Provide the [x, y] coordinate of the cell's center where the given text is located.  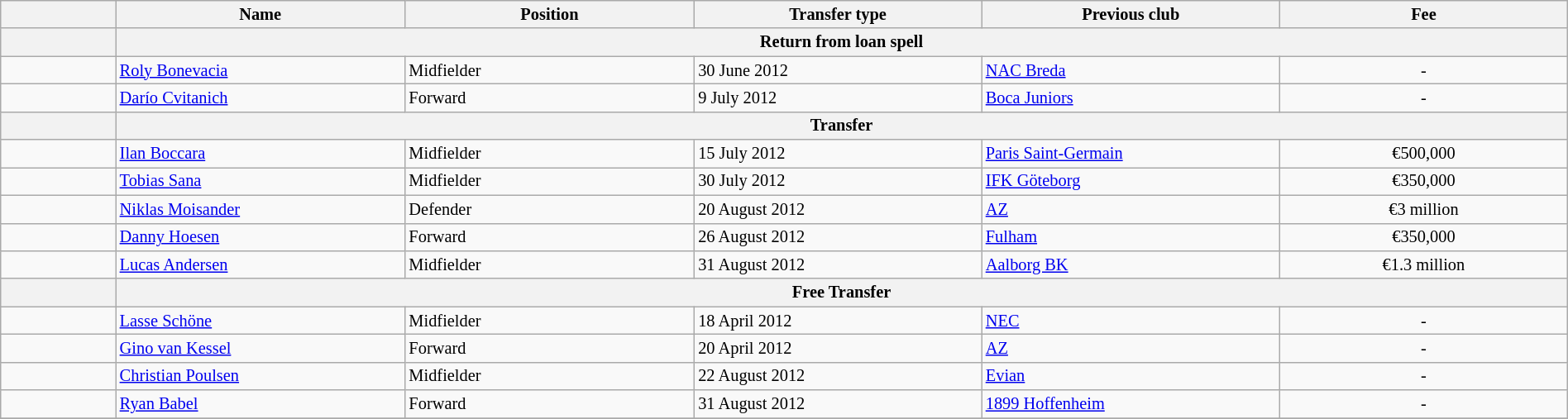
Lasse Schöne [261, 321]
Evian [1131, 376]
Darío Cvitanich [261, 98]
20 August 2012 [838, 209]
Ilan Boccara [261, 154]
Transfer [842, 126]
IFK Göteborg [1131, 181]
Aalborg BK [1131, 264]
Christian Poulsen [261, 376]
€500,000 [1424, 154]
Ryan Babel [261, 404]
Return from loan spell [842, 42]
26 August 2012 [838, 237]
30 July 2012 [838, 181]
Gino van Kessel [261, 348]
20 April 2012 [838, 348]
NEC [1131, 321]
Danny Hoesen [261, 237]
€3 million [1424, 209]
Fulham [1131, 237]
Previous club [1131, 14]
Roly Bonevacia [261, 70]
Tobias Sana [261, 181]
Paris Saint-Germain [1131, 154]
Free Transfer [842, 293]
Fee [1424, 14]
30 June 2012 [838, 70]
€1.3 million [1424, 264]
Position [550, 14]
Lucas Andersen [261, 264]
1899 Hoffenheim [1131, 404]
9 July 2012 [838, 98]
22 August 2012 [838, 376]
NAC Breda [1131, 70]
Boca Juniors [1131, 98]
Defender [550, 209]
15 July 2012 [838, 154]
Name [261, 14]
Niklas Moisander [261, 209]
Transfer type [838, 14]
18 April 2012 [838, 321]
